For the text-containing cell, return its midpoint in [x, y] coordinate format. 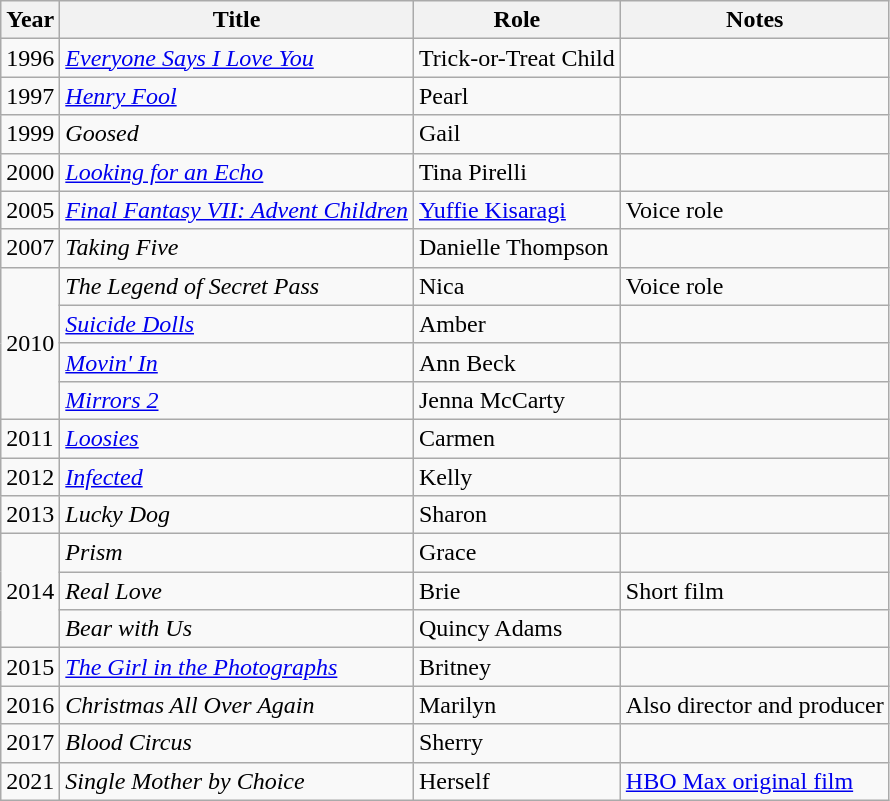
Infected [237, 477]
Nica [516, 286]
2000 [30, 172]
Ann Beck [516, 362]
2014 [30, 591]
Loosies [237, 438]
Grace [516, 553]
2012 [30, 477]
Henry Fool [237, 96]
Real Love [237, 591]
Goosed [237, 134]
Notes [754, 20]
Looking for an Echo [237, 172]
2017 [30, 743]
Taking Five [237, 248]
Single Mother by Choice [237, 781]
Christmas All Over Again [237, 705]
Short film [754, 591]
Danielle Thompson [516, 248]
Britney [516, 667]
Final Fantasy VII: Advent Children [237, 210]
2016 [30, 705]
Role [516, 20]
1997 [30, 96]
Title [237, 20]
Movin' In [237, 362]
Pearl [516, 96]
The Legend of Secret Pass [237, 286]
2007 [30, 248]
Herself [516, 781]
Amber [516, 324]
Brie [516, 591]
Year [30, 20]
Gail [516, 134]
Prism [237, 553]
Lucky Dog [237, 515]
Yuffie Kisaragi [516, 210]
Carmen [516, 438]
Everyone Says I Love You [237, 58]
1996 [30, 58]
Tina Pirelli [516, 172]
2021 [30, 781]
1999 [30, 134]
The Girl in the Photographs [237, 667]
Trick-or-Treat Child [516, 58]
2015 [30, 667]
2013 [30, 515]
HBO Max original film [754, 781]
Mirrors 2 [237, 400]
Also director and producer [754, 705]
Bear with Us [237, 629]
Quincy Adams [516, 629]
Marilyn [516, 705]
2011 [30, 438]
Blood Circus [237, 743]
Kelly [516, 477]
Sharon [516, 515]
Sherry [516, 743]
Jenna McCarty [516, 400]
2010 [30, 343]
Suicide Dolls [237, 324]
2005 [30, 210]
